For the text-containing cell, return its midpoint in [x, y] coordinate format. 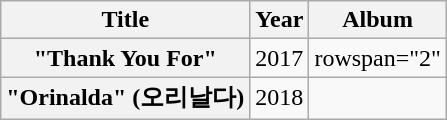
"Orinalda" (오리날다) [126, 98]
Title [126, 20]
2018 [280, 98]
rowspan="2" [378, 58]
Album [378, 20]
2017 [280, 58]
Year [280, 20]
"Thank You For" [126, 58]
